Detect which cell encompasses the target text, then output its (X, Y) center coordinate. 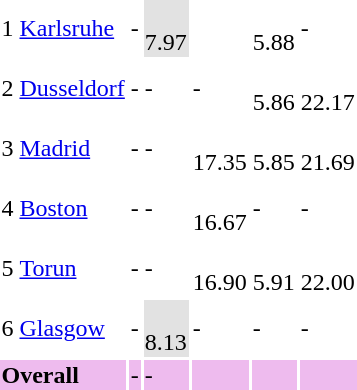
5.91 (274, 268)
4 (8, 208)
Madrid (72, 148)
Glasgow (72, 328)
5 (8, 268)
5.88 (274, 28)
Boston (72, 208)
1 (8, 28)
22.17 (328, 88)
Dusseldorf (72, 88)
5.86 (274, 88)
17.35 (220, 148)
6 (8, 328)
2 (8, 88)
Torun (72, 268)
Karlsruhe (72, 28)
5.85 (274, 148)
7.97 (166, 28)
16.90 (220, 268)
3 (8, 148)
22.00 (328, 268)
Overall (63, 375)
21.69 (328, 148)
16.67 (220, 208)
8.13 (166, 328)
